For the text-containing cell, return its midpoint in [x, y] coordinate format. 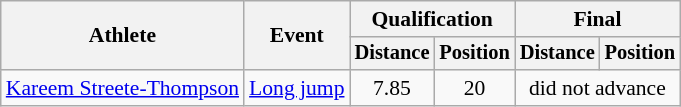
Event [296, 36]
7.85 [392, 88]
20 [474, 88]
Final [598, 19]
Athlete [122, 36]
Qualification [432, 19]
Kareem Streete-Thompson [122, 88]
Long jump [296, 88]
did not advance [598, 88]
